Identify which cell holds the provided text, then report its [X, Y] central coordinate. 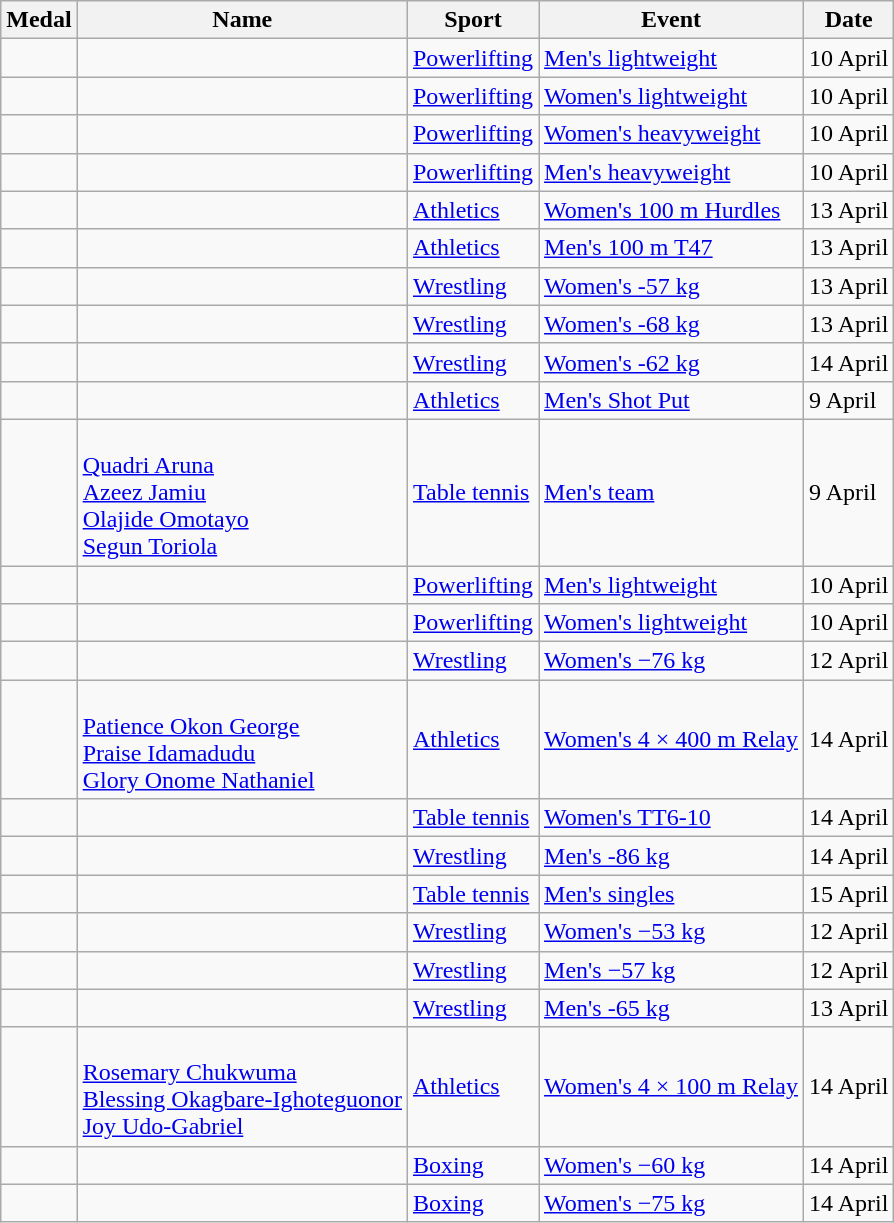
Quadri ArunaAzeez JamiuOlajide OmotayoSegun Toriola [242, 492]
Event [672, 20]
Sport [472, 20]
Men's -86 kg [672, 856]
Men's team [672, 492]
Men's -65 kg [672, 1008]
Men's singles [672, 894]
Men's Shot Put [672, 400]
Women's −60 kg [672, 1165]
Medal [39, 20]
Women's 4 × 100 m Relay [672, 1086]
Women's −75 kg [672, 1203]
Date [848, 20]
15 April [848, 894]
Women's -62 kg [672, 362]
Women's −53 kg [672, 932]
Women's -68 kg [672, 324]
Name [242, 20]
Women's -57 kg [672, 286]
Women's TT6-10 [672, 818]
Men's −57 kg [672, 970]
Women's −76 kg [672, 661]
Men's heavyweight [672, 172]
Rosemary ChukwumaBlessing Okagbare-IghoteguonorJoy Udo-Gabriel [242, 1086]
Men's 100 m T47 [672, 248]
Women's 4 × 400 m Relay [672, 740]
Patience Okon GeorgePraise IdamaduduGlory Onome Nathaniel [242, 740]
Women's 100 m Hurdles [672, 210]
Women's heavyweight [672, 134]
